Scan for the cell matching the given text and deliver its [x, y] coordinate at center. 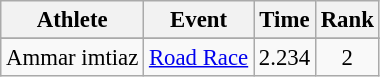
2 [347, 58]
Athlete [72, 20]
Event [199, 20]
Ammar imtiaz [72, 58]
Road Race [199, 58]
Time [285, 20]
2.234 [285, 58]
Rank [347, 20]
